Output the [x, y] coordinate of the center of the cell containing the given text.  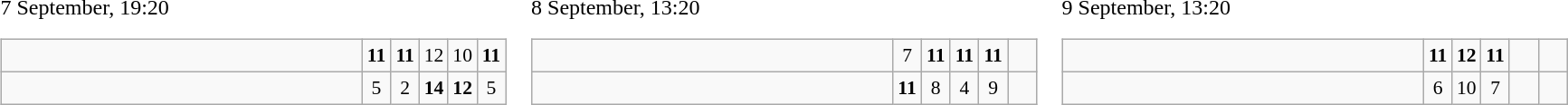
4 [965, 88]
8 [936, 88]
9 [993, 88]
2 [405, 88]
14 [434, 88]
6 [1438, 88]
